Scan for the cell matching the given text and deliver its [X, Y] coordinate at center. 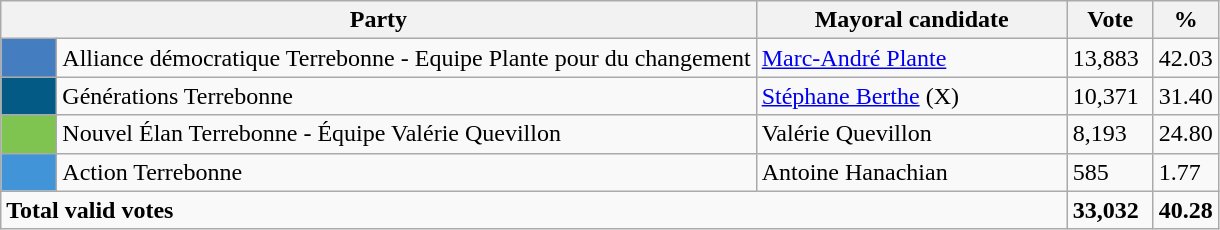
42.03 [1186, 58]
Total valid votes [534, 210]
8,193 [1110, 134]
Mayoral candidate [912, 20]
40.28 [1186, 210]
Générations Terrebonne [406, 96]
585 [1110, 172]
10,371 [1110, 96]
24.80 [1186, 134]
Party [378, 20]
% [1186, 20]
Valérie Quevillon [912, 134]
Action Terrebonne [406, 172]
13,883 [1110, 58]
31.40 [1186, 96]
Stéphane Berthe (X) [912, 96]
33,032 [1110, 210]
1.77 [1186, 172]
Marc-André Plante [912, 58]
Alliance démocratique Terrebonne - Equipe Plante pour du changement [406, 58]
Antoine Hanachian [912, 172]
Vote [1110, 20]
Nouvel Élan Terrebonne - Équipe Valérie Quevillon [406, 134]
